Determine the [X, Y] coordinate at the center of the cell enclosing the given text.  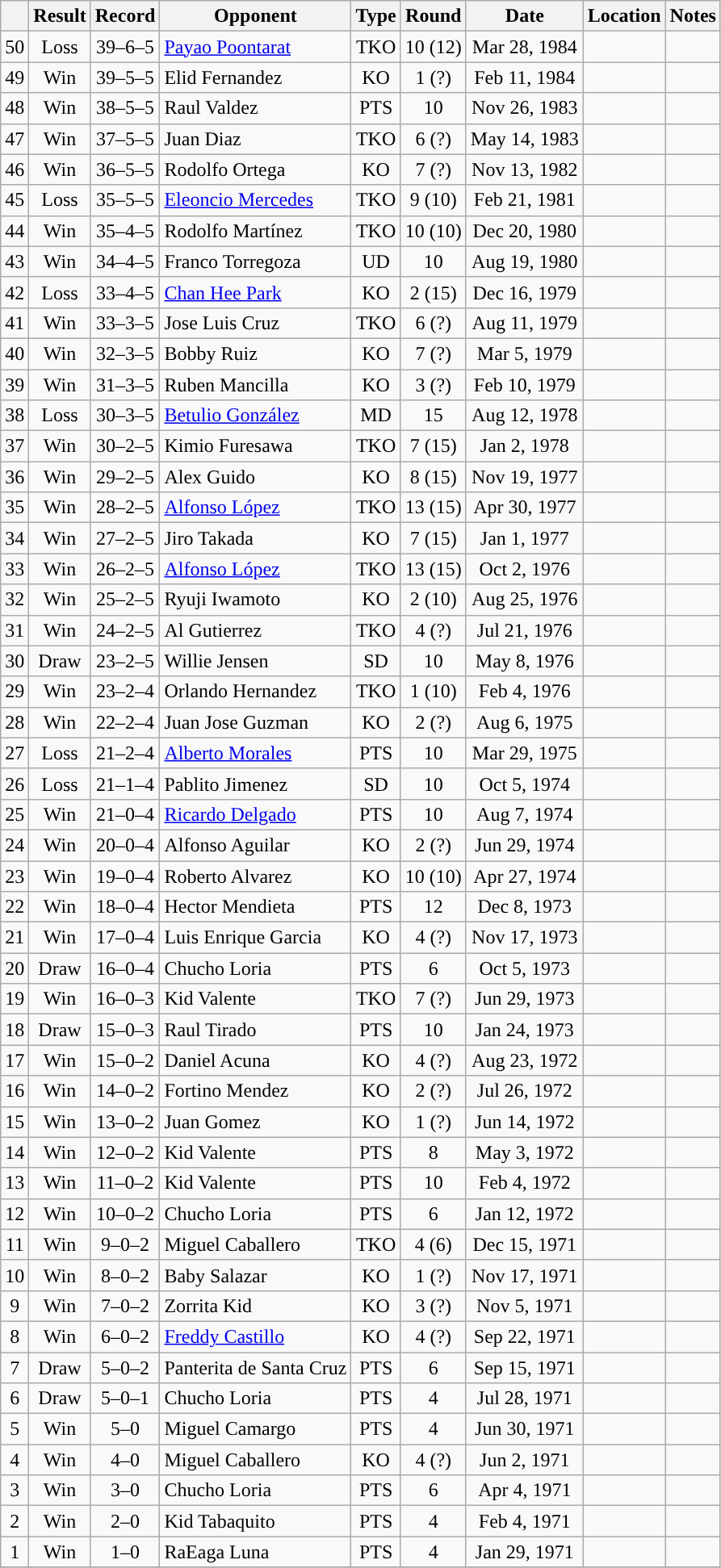
8–0–2 [125, 1275]
Franco Torregoza [255, 261]
35 [15, 508]
Hector Mendieta [255, 907]
32 [15, 600]
19–0–4 [125, 876]
30–2–5 [125, 446]
Rodolfo Martínez [255, 231]
42 [15, 292]
1 (10) [433, 692]
5–0 [125, 1429]
Jun 30, 1971 [525, 1429]
39–6–5 [125, 47]
20–0–4 [125, 845]
5 [15, 1429]
47 [15, 139]
28–2–5 [125, 508]
39 [15, 385]
1–0 [125, 1552]
9–0–2 [125, 1244]
May 8, 1976 [525, 661]
May 14, 1983 [525, 139]
19 [15, 999]
31 [15, 630]
Feb 4, 1976 [525, 692]
Eleoncio Mercedes [255, 200]
RaEaga Luna [255, 1552]
29–2–5 [125, 477]
24–2–5 [125, 630]
Feb 11, 1984 [525, 77]
49 [15, 77]
16–0–3 [125, 999]
Jan 24, 1973 [525, 1030]
Nov 17, 1973 [525, 938]
Feb 21, 1981 [525, 200]
33–3–5 [125, 323]
Apr 4, 1971 [525, 1491]
Kimio Furesawa [255, 446]
Alex Guido [255, 477]
9 [15, 1306]
Jun 29, 1973 [525, 999]
25–2–5 [125, 600]
35–5–5 [125, 200]
Panterita de Santa Cruz [255, 1368]
11 [15, 1244]
13–0–2 [125, 1122]
Aug 25, 1976 [525, 600]
16 [15, 1091]
Aug 7, 1974 [525, 814]
Location [624, 16]
Feb 10, 1979 [525, 385]
Nov 19, 1977 [525, 477]
Jiro Takada [255, 538]
27 [15, 753]
46 [15, 169]
Jun 14, 1972 [525, 1122]
Dec 15, 1971 [525, 1244]
11–0–2 [125, 1183]
5–0–1 [125, 1399]
Jan 2, 1978 [525, 446]
50 [15, 47]
34 [15, 538]
Al Gutierrez [255, 630]
Freddy Castillo [255, 1336]
1 [15, 1552]
Ricardo Delgado [255, 814]
Jul 28, 1971 [525, 1399]
Ruben Mancilla [255, 385]
18–0–4 [125, 907]
26 [15, 784]
Mar 28, 1984 [525, 47]
Payao Poontarat [255, 47]
Apr 30, 1977 [525, 508]
43 [15, 261]
Jul 26, 1972 [525, 1091]
Sep 22, 1971 [525, 1336]
22 [15, 907]
Rodolfo Ortega [255, 169]
Willie Jensen [255, 661]
14 [15, 1152]
Kid Tabaquito [255, 1521]
4 (6) [433, 1244]
Jose Luis Cruz [255, 323]
Mar 29, 1975 [525, 753]
2–0 [125, 1521]
15–0–2 [125, 1060]
Juan Diaz [255, 139]
Baby Salazar [255, 1275]
Sep 15, 1971 [525, 1368]
Alberto Morales [255, 753]
6–0–2 [125, 1336]
31–3–5 [125, 385]
17–0–4 [125, 938]
33 [15, 569]
Jan 29, 1971 [525, 1552]
25 [15, 814]
24 [15, 845]
2 (15) [433, 292]
34–4–5 [125, 261]
Nov 13, 1982 [525, 169]
Jul 21, 1976 [525, 630]
Roberto Alvarez [255, 876]
Chan Hee Park [255, 292]
33–4–5 [125, 292]
3–0 [125, 1491]
Miguel Camargo [255, 1429]
Notes [693, 16]
Pablito Jimenez [255, 784]
20 [15, 968]
Betulio González [255, 416]
Nov 5, 1971 [525, 1306]
Apr 27, 1974 [525, 876]
Orlando Hernandez [255, 692]
Aug 19, 1980 [525, 261]
21–2–4 [125, 753]
Jan 1, 1977 [525, 538]
Fortino Mendez [255, 1091]
Jan 12, 1972 [525, 1214]
7–0–2 [125, 1306]
7 [15, 1368]
MD [376, 416]
Aug 6, 1975 [525, 722]
14–0–2 [125, 1091]
27–2–5 [125, 538]
Juan Jose Guzman [255, 722]
35–4–5 [125, 231]
15–0–3 [125, 1030]
10 (12) [433, 47]
30 [15, 661]
48 [15, 108]
21–1–4 [125, 784]
13 [15, 1183]
3 [15, 1491]
Bobby Ruiz [255, 353]
32–3–5 [125, 353]
5–0–2 [125, 1368]
2 (10) [433, 600]
Nov 17, 1971 [525, 1275]
21 [15, 938]
Result [60, 16]
Raul Valdez [255, 108]
9 (10) [433, 200]
37 [15, 446]
Daniel Acuna [255, 1060]
23–2–4 [125, 692]
Aug 11, 1979 [525, 323]
UD [376, 261]
12–0–2 [125, 1152]
36 [15, 477]
May 3, 1972 [525, 1152]
Record [125, 16]
Aug 12, 1978 [525, 416]
26–2–5 [125, 569]
Dec 20, 1980 [525, 231]
28 [15, 722]
Type [376, 16]
30–3–5 [125, 416]
Ryuji Iwamoto [255, 600]
18 [15, 1030]
Oct 5, 1973 [525, 968]
Nov 26, 1983 [525, 108]
Alfonso Aguilar [255, 845]
Date [525, 16]
Raul Tirado [255, 1030]
Juan Gomez [255, 1122]
45 [15, 200]
Round [433, 16]
Elid Fernandez [255, 77]
38 [15, 416]
Dec 8, 1973 [525, 907]
Mar 5, 1979 [525, 353]
Jun 29, 1974 [525, 845]
40 [15, 353]
4–0 [125, 1460]
Aug 23, 1972 [525, 1060]
10–0–2 [125, 1214]
39–5–5 [125, 77]
29 [15, 692]
16–0–4 [125, 968]
21–0–4 [125, 814]
Zorrita Kid [255, 1306]
Luis Enrique Garcia [255, 938]
22–2–4 [125, 722]
23–2–5 [125, 661]
38–5–5 [125, 108]
Opponent [255, 16]
17 [15, 1060]
36–5–5 [125, 169]
Jun 2, 1971 [525, 1460]
2 [15, 1521]
37–5–5 [125, 139]
Oct 2, 1976 [525, 569]
44 [15, 231]
Dec 16, 1979 [525, 292]
41 [15, 323]
Feb 4, 1971 [525, 1521]
23 [15, 876]
Oct 5, 1974 [525, 784]
8 (15) [433, 477]
Feb 4, 1972 [525, 1183]
